Output the (X, Y) coordinate of the center of the cell containing the given text.  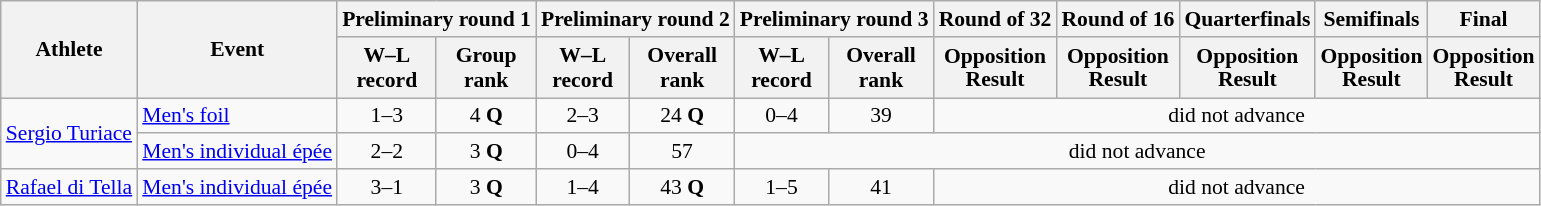
Men's foil (237, 116)
Quarterfinals (1247, 19)
Grouprank (486, 68)
41 (880, 187)
3–1 (386, 187)
2–3 (583, 116)
Preliminary round 3 (834, 19)
Round of 16 (1118, 19)
57 (682, 152)
Preliminary round 2 (636, 19)
Sergio Turiace (69, 134)
Preliminary round 1 (436, 19)
Round of 32 (996, 19)
1–3 (386, 116)
1–5 (782, 187)
Event (237, 50)
24 Q (682, 116)
39 (880, 116)
1–4 (583, 187)
Rafael di Tella (69, 187)
Athlete (69, 50)
43 Q (682, 187)
2–2 (386, 152)
4 Q (486, 116)
Semifinals (1371, 19)
Final (1483, 19)
